Search for the cell housing the specified text and yield its (X, Y) center coordinate. 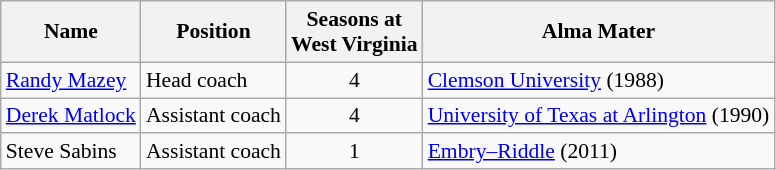
Position (214, 32)
University of Texas at Arlington (1990) (599, 116)
Steve Sabins (71, 152)
Randy Mazey (71, 80)
Derek Matlock (71, 116)
Name (71, 32)
Head coach (214, 80)
1 (354, 152)
Embry–Riddle (2011) (599, 152)
Alma Mater (599, 32)
Clemson University (1988) (599, 80)
Seasons atWest Virginia (354, 32)
